For the text-containing cell, return its midpoint in [x, y] coordinate format. 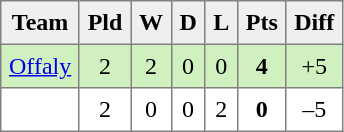
L [222, 23]
Pts [261, 23]
Offaly [40, 66]
Team [40, 23]
Diff [314, 23]
D [188, 23]
W [151, 23]
Pld [104, 23]
+5 [314, 66]
4 [261, 66]
–5 [314, 110]
